Pinpoint the cell where the given text exists, returning its (x, y) midpoint coordinate. 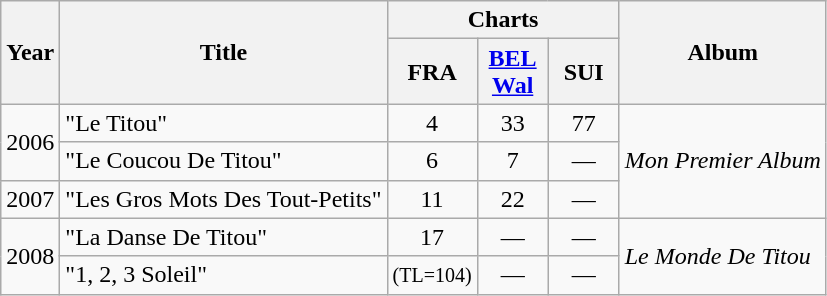
2007 (30, 199)
7 (512, 161)
"La Danse De Titou" (224, 237)
17 (432, 237)
Charts (503, 20)
FRA (432, 72)
"Les Gros Mots Des Tout-Petits" (224, 199)
33 (512, 123)
(TL=104) (432, 275)
"Le Coucou De Titou" (224, 161)
Album (722, 52)
"1, 2, 3 Soleil" (224, 275)
Le Monde De Titou (722, 256)
"Le Titou" (224, 123)
77 (584, 123)
6 (432, 161)
11 (432, 199)
Mon Premier Album (722, 161)
Title (224, 52)
2008 (30, 256)
4 (432, 123)
Year (30, 52)
SUI (584, 72)
2006 (30, 142)
22 (512, 199)
BELWal (512, 72)
